Identify which cell holds the provided text, then report its [X, Y] central coordinate. 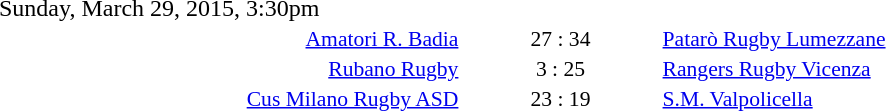
3 : 25 [560, 68]
27 : 34 [560, 38]
